Search for the cell housing the specified text and yield its (X, Y) center coordinate. 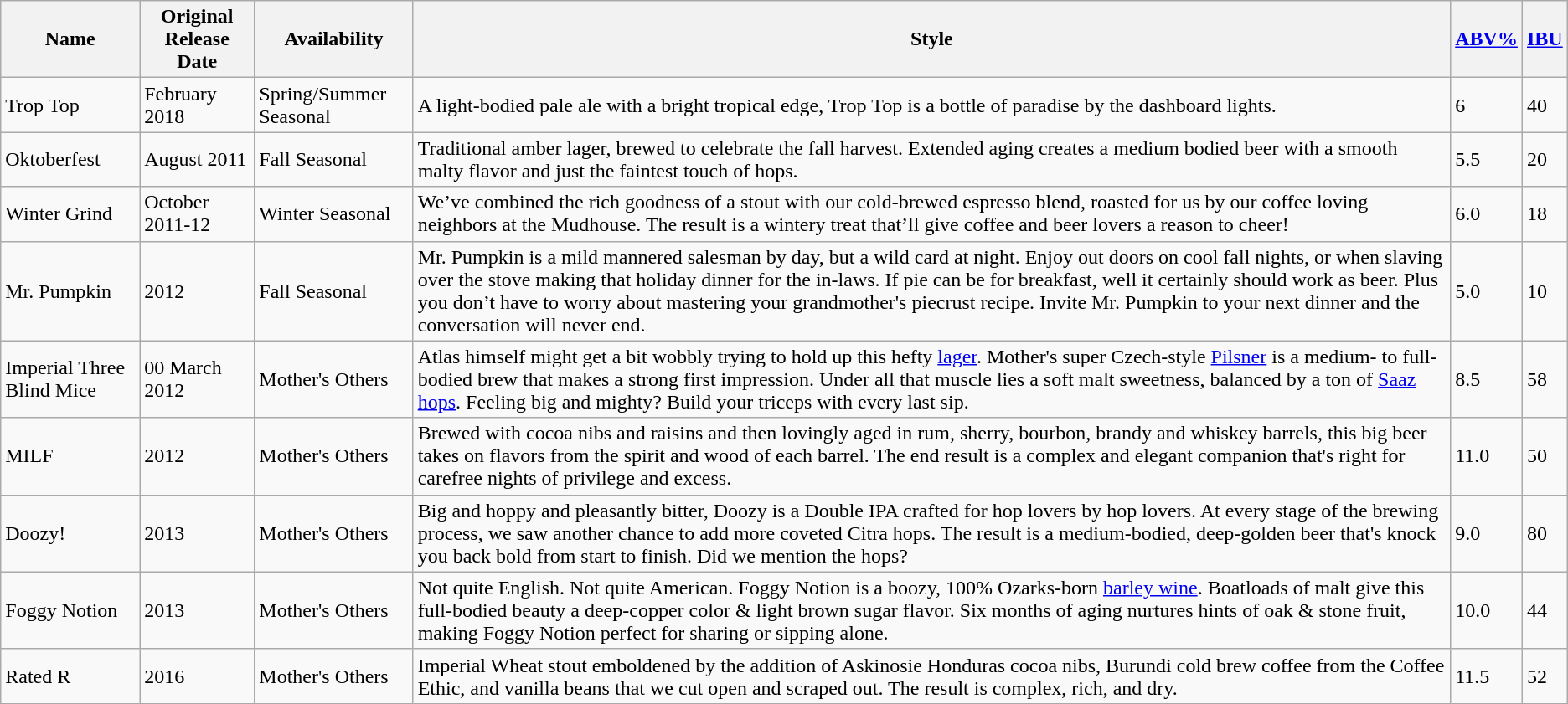
2016 (198, 676)
Doozy! (70, 533)
5.5 (1487, 159)
11.0 (1487, 456)
Mr. Pumpkin (70, 291)
Foggy Notion (70, 610)
ABV% (1487, 39)
October 2011-12 (198, 214)
18 (1545, 214)
August 2011 (198, 159)
Name (70, 39)
Original Release Date (198, 39)
Imperial Three Blind Mice (70, 379)
Trop Top (70, 105)
20 (1545, 159)
5.0 (1487, 291)
Availability (333, 39)
52 (1545, 676)
Spring/Summer Seasonal (333, 105)
MILF (70, 456)
A light-bodied pale ale with a bright tropical edge, Trop Top is a bottle of paradise by the dashboard lights. (931, 105)
58 (1545, 379)
40 (1545, 105)
10.0 (1487, 610)
6 (1487, 105)
44 (1545, 610)
80 (1545, 533)
9.0 (1487, 533)
IBU (1545, 39)
Winter Seasonal (333, 214)
00 March 2012 (198, 379)
8.5 (1487, 379)
Winter Grind (70, 214)
February 2018 (198, 105)
10 (1545, 291)
6.0 (1487, 214)
11.5 (1487, 676)
Style (931, 39)
Oktoberfest (70, 159)
50 (1545, 456)
Rated R (70, 676)
